Capture the cell that displays the provided text and extract its [x, y] central coordinate. 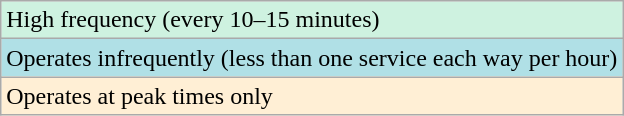
Operates infrequently (less than one service each way per hour) [312, 58]
High frequency (every 10–15 minutes) [312, 20]
Operates at peak times only [312, 96]
